Scan for the cell matching the given text and deliver its (X, Y) coordinate at center. 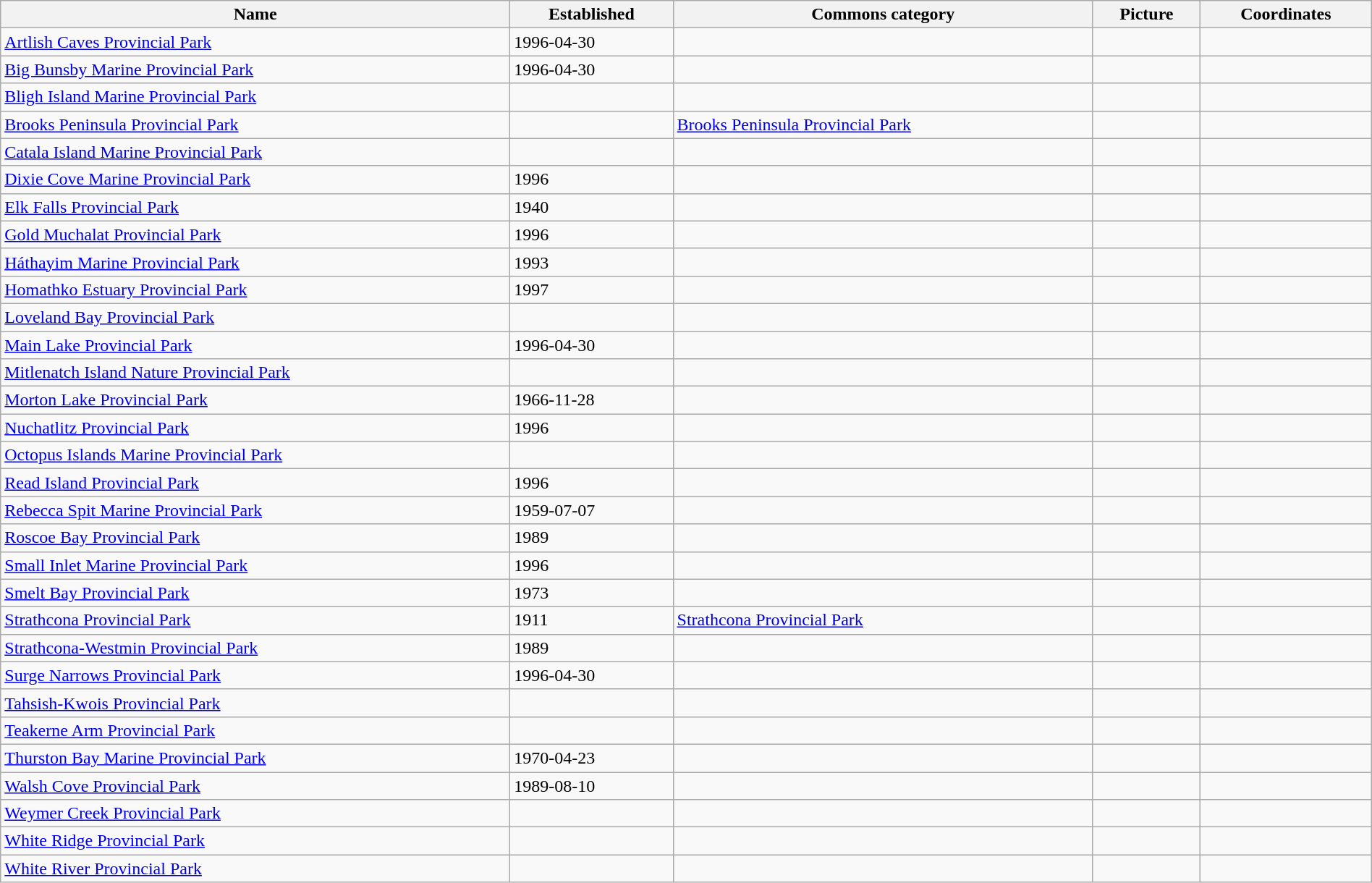
Artlish Caves Provincial Park (255, 42)
1997 (592, 290)
Teakerne Arm Provincial Park (255, 730)
Strathcona-Westmin Provincial Park (255, 648)
1973 (592, 593)
Tahsish-Kwois Provincial Park (255, 703)
Mitlenatch Island Nature Provincial Park (255, 373)
Big Bunsby Marine Provincial Park (255, 69)
1911 (592, 620)
Roscoe Bay Provincial Park (255, 538)
White River Provincial Park (255, 869)
1940 (592, 207)
Name (255, 14)
Homathko Estuary Provincial Park (255, 290)
Morton Lake Provincial Park (255, 400)
1993 (592, 262)
1966-11-28 (592, 400)
White Ridge Provincial Park (255, 841)
Picture (1146, 14)
Loveland Bay Provincial Park (255, 317)
Gold Muchalat Provincial Park (255, 235)
Weymer Creek Provincial Park (255, 814)
Walsh Cove Provincial Park (255, 785)
Rebecca Spit Marine Provincial Park (255, 510)
Háthayim Marine Provincial Park (255, 262)
Commons category (883, 14)
Established (592, 14)
Elk Falls Provincial Park (255, 207)
Read Island Provincial Park (255, 483)
Smelt Bay Provincial Park (255, 593)
Small Inlet Marine Provincial Park (255, 565)
1959-07-07 (592, 510)
Coordinates (1285, 14)
1970-04-23 (592, 758)
Main Lake Provincial Park (255, 345)
Thurston Bay Marine Provincial Park (255, 758)
Catala Island Marine Provincial Park (255, 152)
1989-08-10 (592, 785)
Nuchatlitz Provincial Park (255, 428)
Bligh Island Marine Provincial Park (255, 97)
Surge Narrows Provincial Park (255, 675)
Octopus Islands Marine Provincial Park (255, 455)
Dixie Cove Marine Provincial Park (255, 179)
